Identify which cell holds the provided text, then report its (x, y) central coordinate. 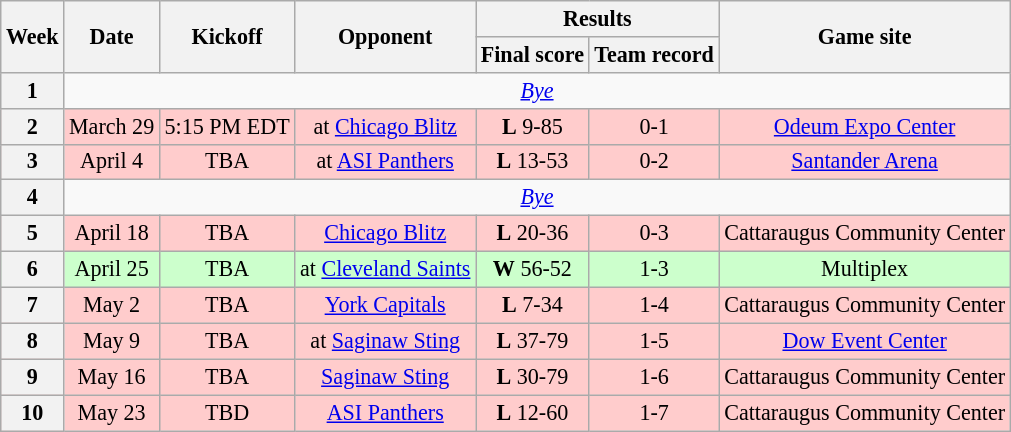
7 (32, 305)
April 4 (112, 162)
Week (32, 36)
Game site (864, 36)
Team record (654, 54)
1-7 (654, 412)
May 16 (112, 377)
W 56-52 (533, 269)
March 29 (112, 126)
L 13-53 (533, 162)
TBD (226, 412)
3 (32, 162)
York Capitals (386, 305)
ASI Panthers (386, 412)
Multiplex (864, 269)
10 (32, 412)
1 (32, 90)
L 30-79 (533, 377)
9 (32, 377)
May 9 (112, 341)
L 12-60 (533, 412)
Date (112, 36)
5 (32, 233)
L 7-34 (533, 305)
0-2 (654, 162)
L 20-36 (533, 233)
at Chicago Blitz (386, 126)
1-5 (654, 341)
1-3 (654, 269)
1-4 (654, 305)
Chicago Blitz (386, 233)
at Cleveland Saints (386, 269)
L 37-79 (533, 341)
May 2 (112, 305)
2 (32, 126)
1-6 (654, 377)
at Saginaw Sting (386, 341)
Final score (533, 54)
0-3 (654, 233)
Odeum Expo Center (864, 126)
Results (598, 18)
4 (32, 198)
L 9-85 (533, 126)
8 (32, 341)
6 (32, 269)
Kickoff (226, 36)
Opponent (386, 36)
Dow Event Center (864, 341)
at ASI Panthers (386, 162)
0-1 (654, 126)
April 25 (112, 269)
Santander Arena (864, 162)
May 23 (112, 412)
Saginaw Sting (386, 377)
April 18 (112, 233)
5:15 PM EDT (226, 126)
